Pinpoint the cell where the given text exists, returning its (x, y) midpoint coordinate. 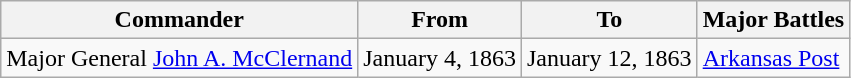
January 4, 1863 (440, 58)
Major General John A. McClernand (180, 58)
Commander (180, 20)
From (440, 20)
To (609, 20)
Major Battles (774, 20)
January 12, 1863 (609, 58)
Arkansas Post (774, 58)
